Output the (x, y) coordinate of the center of the cell containing the given text.  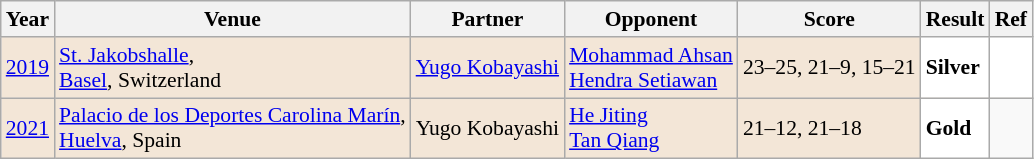
Opponent (651, 19)
Year (28, 19)
Score (830, 19)
21–12, 21–18 (830, 128)
2019 (28, 68)
Gold (956, 128)
Ref (1011, 19)
23–25, 21–9, 15–21 (830, 68)
Partner (488, 19)
Venue (232, 19)
Result (956, 19)
Silver (956, 68)
Palacio de los Deportes Carolina Marín,Huelva, Spain (232, 128)
2021 (28, 128)
He Jiting Tan Qiang (651, 128)
St. Jakobshalle,Basel, Switzerland (232, 68)
Mohammad Ahsan Hendra Setiawan (651, 68)
